Return the [X, Y] coordinate for the center point of the cell that contains the specified text.  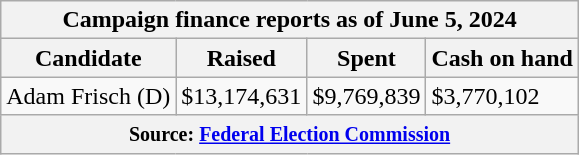
Cash on hand [502, 58]
$9,769,839 [366, 96]
Raised [242, 58]
$3,770,102 [502, 96]
Source: Federal Election Commission [290, 134]
Candidate [88, 58]
$13,174,631 [242, 96]
Campaign finance reports as of June 5, 2024 [290, 20]
Spent [366, 58]
Adam Frisch (D) [88, 96]
